Locate the cell with the specified text and output its (x, y) center coordinate. 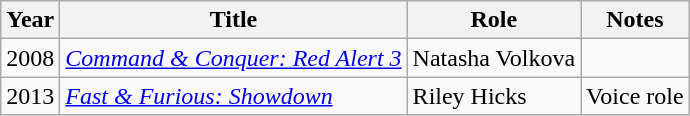
Fast & Furious: Showdown (234, 96)
Natasha Volkova (494, 58)
Notes (636, 20)
Role (494, 20)
2013 (30, 96)
Riley Hicks (494, 96)
Command & Conquer: Red Alert 3 (234, 58)
Year (30, 20)
2008 (30, 58)
Voice role (636, 96)
Title (234, 20)
